Search for the cell housing the specified text and yield its [x, y] center coordinate. 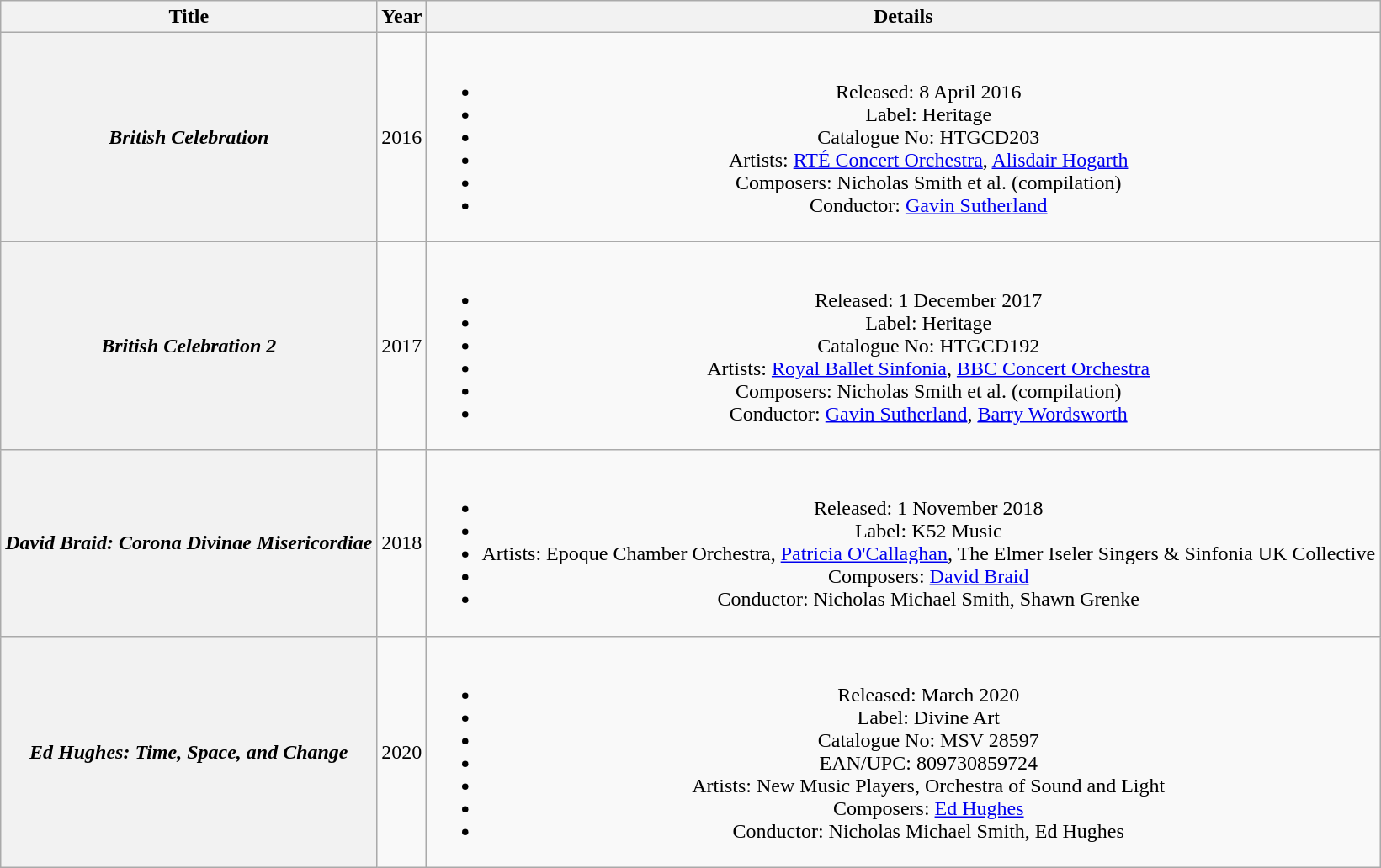
David Braid: Corona Divinae Misericordiae [189, 543]
Title [189, 17]
British Celebration 2 [189, 346]
British Celebration [189, 137]
2017 [402, 346]
2016 [402, 137]
2018 [402, 543]
Details [904, 17]
Ed Hughes: Time, Space, and Change [189, 752]
Year [402, 17]
2020 [402, 752]
